Identify which cell holds the provided text, then report its (X, Y) central coordinate. 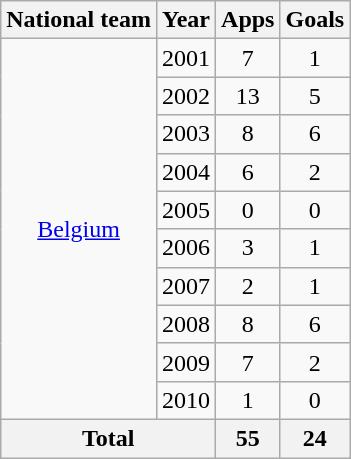
2008 (186, 324)
2009 (186, 362)
13 (248, 96)
5 (315, 96)
3 (248, 248)
2003 (186, 134)
Year (186, 20)
National team (79, 20)
55 (248, 438)
2004 (186, 172)
24 (315, 438)
2010 (186, 400)
2001 (186, 58)
Goals (315, 20)
2002 (186, 96)
Apps (248, 20)
2006 (186, 248)
Belgium (79, 230)
2005 (186, 210)
Total (108, 438)
2007 (186, 286)
